Extract the (X, Y) coordinate from the center of the cell holding the provided text.  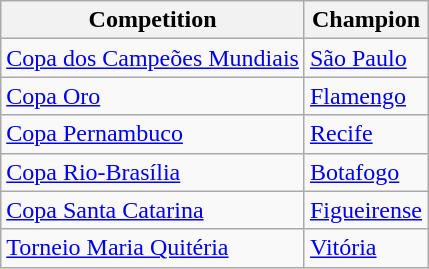
São Paulo (366, 58)
Champion (366, 20)
Botafogo (366, 172)
Copa Pernambuco (153, 134)
Competition (153, 20)
Recife (366, 134)
Vitória (366, 248)
Copa dos Campeões Mundiais (153, 58)
Copa Oro (153, 96)
Copa Santa Catarina (153, 210)
Copa Rio-Brasília (153, 172)
Flamengo (366, 96)
Figueirense (366, 210)
Torneio Maria Quitéria (153, 248)
